For the text-containing cell, return its midpoint in [x, y] coordinate format. 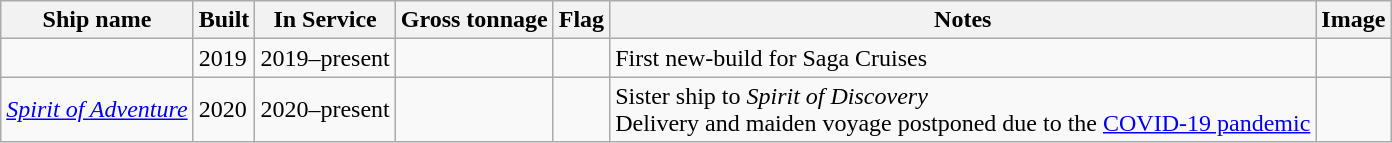
2019–present [325, 58]
Notes [963, 20]
Ship name [97, 20]
Image [1354, 20]
2020 [224, 110]
Flag [581, 20]
Gross tonnage [474, 20]
2020–present [325, 110]
Sister ship to Spirit of DiscoveryDelivery and maiden voyage postponed due to the COVID-19 pandemic [963, 110]
Spirit of Adventure [97, 110]
In Service [325, 20]
2019 [224, 58]
First new-build for Saga Cruises [963, 58]
Built [224, 20]
